Locate the cell with the specified text and output its (X, Y) center coordinate. 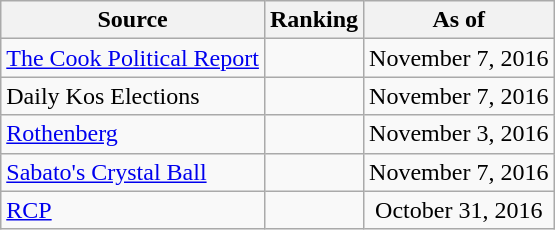
RCP (133, 210)
Sabato's Crystal Ball (133, 172)
Ranking (314, 20)
The Cook Political Report (133, 58)
Source (133, 20)
November 3, 2016 (459, 134)
As of (459, 20)
October 31, 2016 (459, 210)
Daily Kos Elections (133, 96)
Rothenberg (133, 134)
